Scan for the cell matching the given text and deliver its (X, Y) coordinate at center. 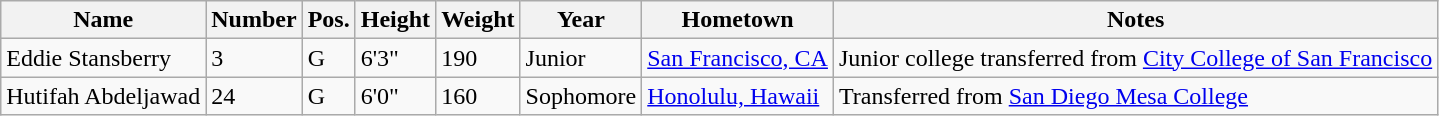
Honolulu, Hawaii (738, 96)
24 (254, 96)
6'0" (395, 96)
Hometown (738, 20)
Transferred from San Diego Mesa College (1135, 96)
Pos. (328, 20)
Height (395, 20)
160 (478, 96)
Weight (478, 20)
Sophomore (581, 96)
Year (581, 20)
San Francisco, CA (738, 58)
6'3" (395, 58)
3 (254, 58)
Name (104, 20)
Notes (1135, 20)
Junior (581, 58)
Junior college transferred from City College of San Francisco (1135, 58)
Eddie Stansberry (104, 58)
Number (254, 20)
190 (478, 58)
Hutifah Abdeljawad (104, 96)
